Find where the given text appears and provide that cell's center as [x, y] coordinate. 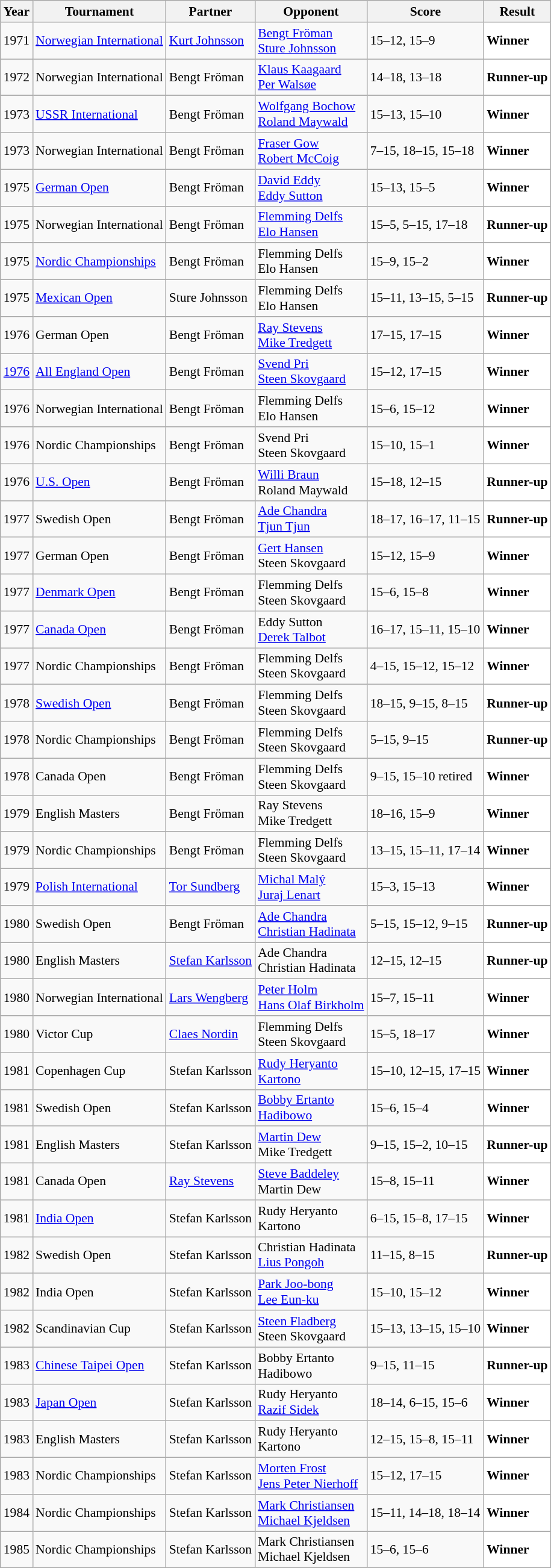
18–16, 15–9 [426, 813]
15–3, 15–13 [426, 888]
15–18, 12–15 [426, 482]
18–14, 6–15, 15–6 [426, 1402]
15–5, 5–15, 17–18 [426, 224]
Scandinavian Cup [99, 1328]
1984 [17, 1513]
Willi Braun Roland Maywald [311, 482]
15–11, 14–18, 18–14 [426, 1513]
15–6, 15–6 [426, 1550]
15–13, 15–5 [426, 188]
Score [426, 11]
Klaus Kaagaard Per Walsøe [311, 77]
Sture Johnsson [211, 299]
12–15, 15–8, 15–11 [426, 1439]
Victor Cup [99, 1034]
Polish International [99, 888]
15–7, 15–11 [426, 997]
Copenhagen Cup [99, 1071]
Wolfgang Bochow Roland Maywald [311, 114]
13–15, 15–11, 17–14 [426, 850]
Steve Baddeley Martin Dew [311, 1181]
U.S. Open [99, 482]
15–13, 15–10 [426, 114]
Park Joo-bong Lee Eun-ku [311, 1292]
5–15, 15–12, 9–15 [426, 924]
Lars Wengberg [211, 997]
15–6, 15–12 [426, 408]
Michal Malý Juraj Lenart [311, 888]
Ray Stevens [211, 1181]
All England Open [99, 372]
15–10, 15–1 [426, 446]
12–15, 12–15 [426, 961]
16–17, 15–11, 15–10 [426, 630]
15–11, 13–15, 5–15 [426, 299]
15–6, 15–4 [426, 1108]
15–10, 12–15, 17–15 [426, 1071]
14–18, 13–18 [426, 77]
Result [517, 11]
Japan Open [99, 1402]
18–15, 9–15, 8–15 [426, 703]
1972 [17, 77]
15–8, 15–11 [426, 1181]
Rudy Heryanto Razif Sidek [311, 1402]
9–15, 15–10 retired [426, 777]
15–10, 15–12 [426, 1292]
6–15, 15–8, 17–15 [426, 1219]
Partner [211, 11]
15–5, 18–17 [426, 1034]
Morten Frost Jens Peter Nierhoff [311, 1476]
Gert Hansen Steen Skovgaard [311, 556]
4–15, 15–12, 15–12 [426, 666]
Ade Chandra Tjun Tjun [311, 519]
Christian Hadinata Lius Pongoh [311, 1255]
11–15, 8–15 [426, 1255]
7–15, 18–15, 15–18 [426, 151]
Tor Sundberg [211, 888]
Opponent [311, 11]
15–9, 15–2 [426, 261]
Claes Nordin [211, 1034]
USSR International [99, 114]
Steen Fladberg Steen Skovgaard [311, 1328]
5–15, 9–15 [426, 739]
Martin Dew Mike Tredgett [311, 1145]
Mexican Open [99, 299]
Tournament [99, 11]
18–17, 16–17, 11–15 [426, 519]
Kurt Johnsson [211, 41]
Peter Holm Hans Olaf Birkholm [311, 997]
Eddy Sutton Derek Talbot [311, 630]
Year [17, 11]
Bengt Fröman Sture Johnsson [311, 41]
1985 [17, 1550]
15–6, 15–8 [426, 593]
15–13, 13–15, 15–10 [426, 1328]
David Eddy Eddy Sutton [311, 188]
Chinese Taipei Open [99, 1366]
Fraser Gow Robert McCoig [311, 151]
9–15, 11–15 [426, 1366]
9–15, 15–2, 10–15 [426, 1145]
Denmark Open [99, 593]
17–15, 17–15 [426, 335]
1971 [17, 41]
